Pinpoint the cell where the given text exists, returning its [X, Y] midpoint coordinate. 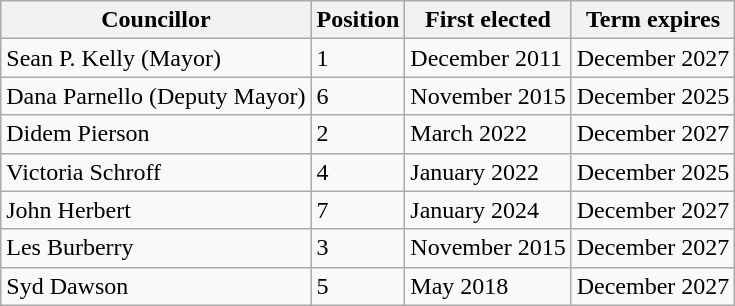
Councillor [156, 20]
First elected [488, 20]
Syd Dawson [156, 286]
Sean P. Kelly (Mayor) [156, 58]
7 [358, 210]
1 [358, 58]
Position [358, 20]
Les Burberry [156, 248]
4 [358, 172]
6 [358, 96]
Dana Parnello (Deputy Mayor) [156, 96]
5 [358, 286]
3 [358, 248]
March 2022 [488, 134]
Victoria Schroff [156, 172]
Term expires [653, 20]
2 [358, 134]
January 2022 [488, 172]
December 2011 [488, 58]
John Herbert [156, 210]
January 2024 [488, 210]
May 2018 [488, 286]
Didem Pierson [156, 134]
